Determine the (X, Y) coordinate at the center of the cell enclosing the given text.  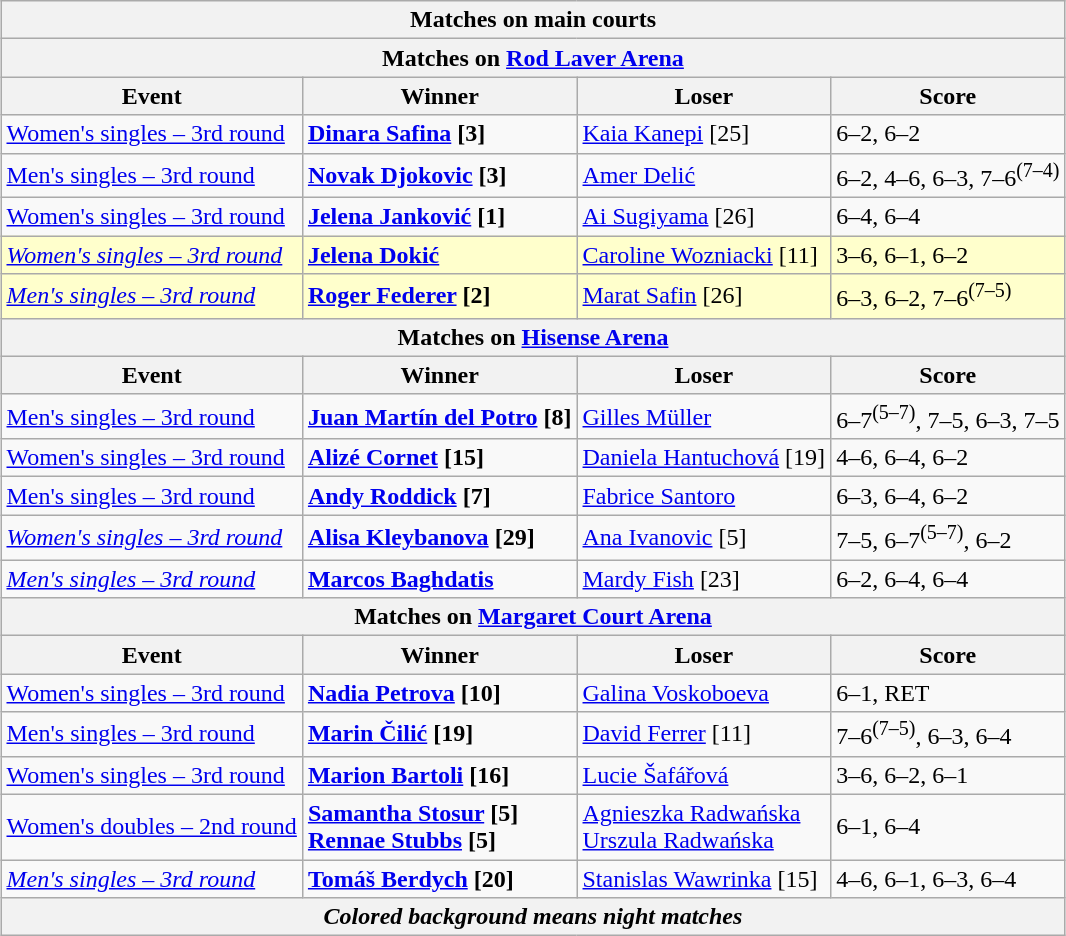
6–2, 6–2 (948, 134)
Juan Martín del Potro [8] (440, 416)
Marcos Baghdatis (440, 579)
Marion Bartoli [16] (440, 775)
6–2, 6–4, 6–4 (948, 579)
Matches on Hisense Arena (533, 337)
Colored background means night matches (533, 917)
Mardy Fish [23] (704, 579)
Kaia Kanepi [25] (704, 134)
Matches on Margaret Court Arena (533, 617)
Dinara Safina [3] (440, 134)
Jelena Janković [1] (440, 217)
Nadia Petrova [10] (440, 693)
6–3, 6–4, 6–2 (948, 496)
Ana Ivanovic [5] (704, 538)
Samantha Stosur [5] Rennae Stubbs [5] (440, 826)
6–2, 4–6, 6–3, 7–6(7–4) (948, 176)
Matches on Rod Laver Arena (533, 58)
Gilles Müller (704, 416)
Agnieszka Radwańska Urszula Radwańska (704, 826)
Women's doubles – 2nd round (152, 826)
Alizé Cornet [15] (440, 458)
Alisa Kleybanova [29] (440, 538)
Fabrice Santoro (704, 496)
6–7(5–7), 7–5, 6–3, 7–5 (948, 416)
Daniela Hantuchová [19] (704, 458)
Andy Roddick [7] (440, 496)
Stanislas Wawrinka [15] (704, 879)
3–6, 6–1, 6–2 (948, 255)
David Ferrer [11] (704, 734)
Novak Djokovic [3] (440, 176)
Amer Delić (704, 176)
Galina Voskoboeva (704, 693)
4–6, 6–4, 6–2 (948, 458)
7–6(7–5), 6–3, 6–4 (948, 734)
Matches on main courts (533, 20)
Lucie Šafářová (704, 775)
Marin Čilić [19] (440, 734)
4–6, 6–1, 6–3, 6–4 (948, 879)
7–5, 6–7(5–7), 6–2 (948, 538)
6–1, 6–4 (948, 826)
Ai Sugiyama [26] (704, 217)
6–4, 6–4 (948, 217)
Caroline Wozniacki [11] (704, 255)
3–6, 6–2, 6–1 (948, 775)
6–1, RET (948, 693)
Tomáš Berdych [20] (440, 879)
Jelena Dokić (440, 255)
Roger Federer [2] (440, 296)
6–3, 6–2, 7–6(7–5) (948, 296)
Marat Safin [26] (704, 296)
